Determine the [X, Y] coordinate at the center of the cell enclosing the given text.  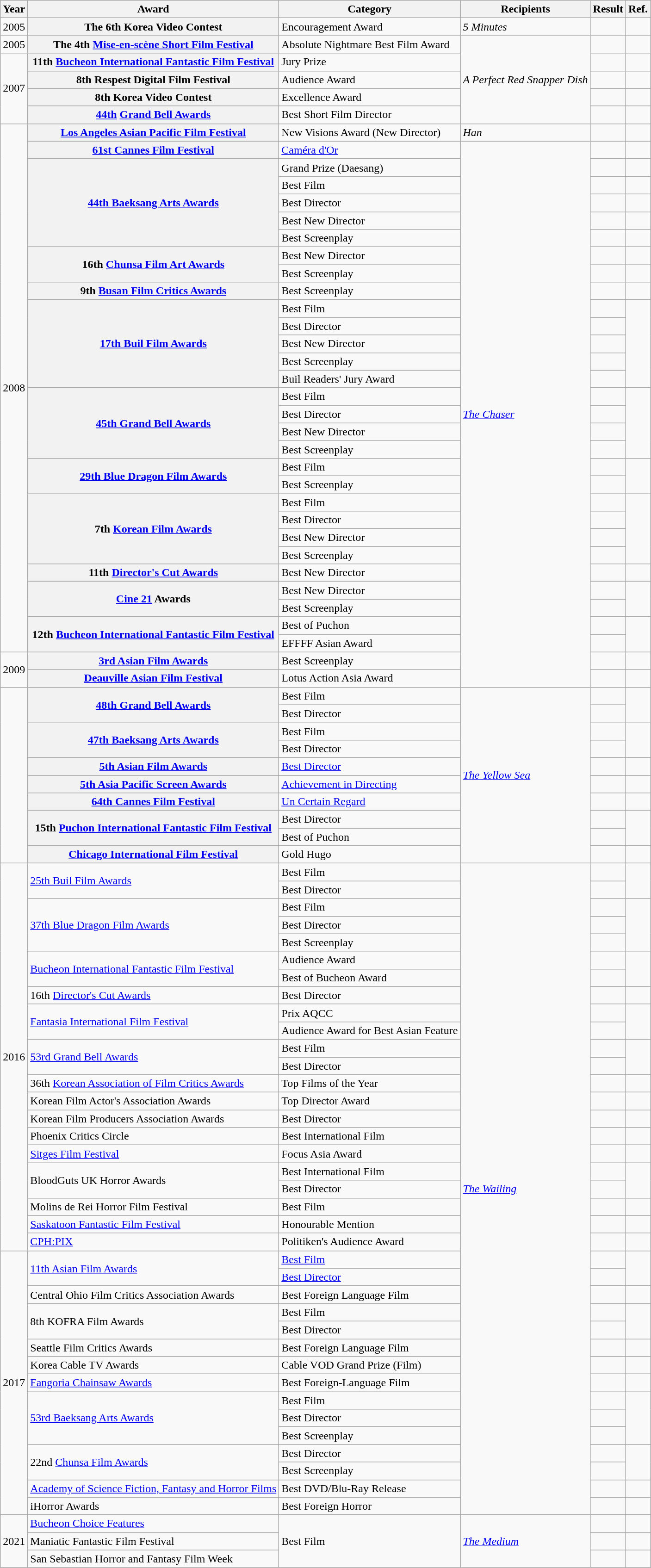
11th Bucheon International Fantastic Film Festival [154, 62]
2021 [14, 1541]
44th Grand Bell Awards [154, 115]
Los Angeles Asian Pacific Film Festival [154, 132]
8th KOFRA Film Awards [154, 1321]
Result [608, 9]
44th Baeksang Arts Awards [154, 203]
12th Bucheon International Fantastic Film Festival [154, 634]
7th Korean Film Awards [154, 528]
New Visions Award (New Director) [370, 132]
The Yellow Sea [526, 775]
Absolute Nightmare Best Film Award [370, 44]
48th Grand Bell Awards [154, 705]
Fangoria Chainsaw Awards [154, 1383]
2016 [14, 1057]
Korea Cable TV Awards [154, 1365]
17th Buil Film Awards [154, 344]
Deauville Asian Film Festival [154, 678]
15th Puchon International Fantastic Film Festival [154, 828]
Category [370, 9]
Year [14, 9]
Sitges Film Festival [154, 1154]
2008 [14, 388]
Best Short Film Director [370, 115]
16th Chunsa Film Art Awards [154, 265]
Focus Asia Award [370, 1154]
Caméra d'Or [370, 150]
Best Foreign Horror [370, 1506]
5th Asia Pacific Screen Awards [154, 784]
The Wailing [526, 1189]
36th Korean Association of Film Critics Awards [154, 1084]
Politiken's Audience Award [370, 1242]
Achievement in Directing [370, 784]
16th Director's Cut Awards [154, 995]
Han [526, 132]
29th Blue Dragon Film Awards [154, 476]
53rd Grand Bell Awards [154, 1057]
64th Cannes Film Festival [154, 802]
Academy of Science Fiction, Fantasy and Horror Films [154, 1488]
iHorror Awards [154, 1506]
Best DVD/Blu-Ray Release [370, 1488]
Maniatic Fantastic Film Festival [154, 1541]
Central Ohio Film Critics Association Awards [154, 1295]
Phoenix Critics Circle [154, 1136]
Prix AQCC [370, 1013]
8th Respest Digital Film Festival [154, 80]
8th Korea Video Contest [154, 97]
The 4th Mise-en-scène Short Film Festival [154, 44]
61st Cannes Film Festival [154, 150]
Grand Prize (Daesang) [370, 167]
37th Blue Dragon Film Awards [154, 925]
Korean Film Producers Association Awards [154, 1119]
Award [154, 9]
Top Director Award [370, 1101]
2017 [14, 1382]
2009 [14, 669]
Fantasia International Film Festival [154, 1022]
Molins de Rei Horror Film Festival [154, 1207]
San Sebastian Horror and Fantasy Film Week [154, 1559]
9th Busan Film Critics Awards [154, 291]
Best Foreign-Language Film [370, 1383]
Lotus Action Asia Award [370, 678]
Buil Readers' Jury Award [370, 379]
Chicago International Film Festival [154, 855]
Bucheon Choice Features [154, 1524]
53rd Baeksang Arts Awards [154, 1418]
Encouragement Award [370, 27]
Gold Hugo [370, 855]
Un Certain Regard [370, 802]
Seattle Film Critics Awards [154, 1348]
5th Asian Film Awards [154, 766]
Excellence Award [370, 97]
Ref. [638, 9]
5 Minutes [526, 27]
Audience Award for Best Asian Feature [370, 1030]
Jury Prize [370, 62]
BloodGuts UK Horror Awards [154, 1180]
A Perfect Red Snapper Dish [526, 80]
2007 [14, 88]
CPH:PIX [154, 1242]
The Chaser [526, 414]
The 6th Korea Video Contest [154, 27]
11th Asian Film Awards [154, 1268]
Top Films of the Year [370, 1084]
45th Grand Bell Awards [154, 423]
EFFFF Asian Award [370, 643]
Cable VOD Grand Prize (Film) [370, 1365]
Best of Bucheon Award [370, 978]
Korean Film Actor's Association Awards [154, 1101]
22nd Chunsa Film Awards [154, 1462]
25th Buil Film Awards [154, 881]
The Medium [526, 1541]
Saskatoon Fantastic Film Festival [154, 1224]
Bucheon International Fantastic Film Festival [154, 969]
Recipients [526, 9]
47th Baeksang Arts Awards [154, 740]
Honourable Mention [370, 1224]
Cine 21 Awards [154, 599]
11th Director's Cut Awards [154, 573]
3rd Asian Film Awards [154, 661]
